Pinpoint the cell where the given text exists, returning its (x, y) midpoint coordinate. 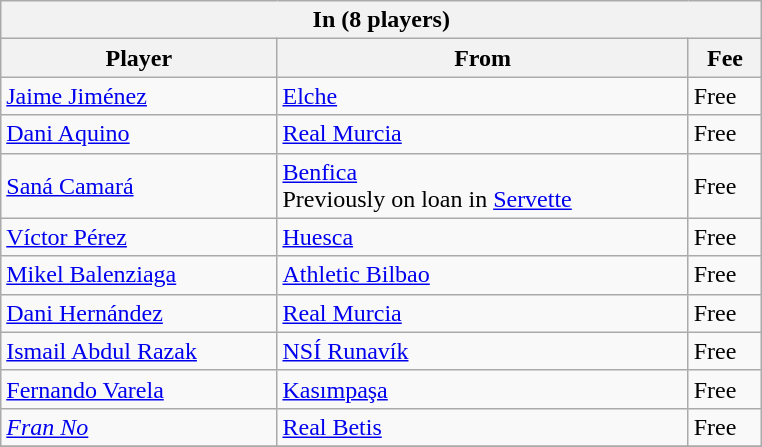
Dani Hernández (139, 313)
Elche (482, 96)
Kasımpaşa (482, 389)
Fernando Varela (139, 389)
Player (139, 58)
In (8 players) (382, 20)
Jaime Jiménez (139, 96)
BenficaPreviously on loan in Servette (482, 186)
Víctor Pérez (139, 237)
Dani Aquino (139, 134)
Ismail Abdul Razak (139, 351)
From (482, 58)
Saná Camará (139, 186)
Fee (725, 58)
Mikel Balenziaga (139, 275)
NSÍ Runavík (482, 351)
Real Betis (482, 427)
Athletic Bilbao (482, 275)
Fran No (139, 427)
Huesca (482, 237)
